Detect which cell encompasses the target text, then output its [x, y] center coordinate. 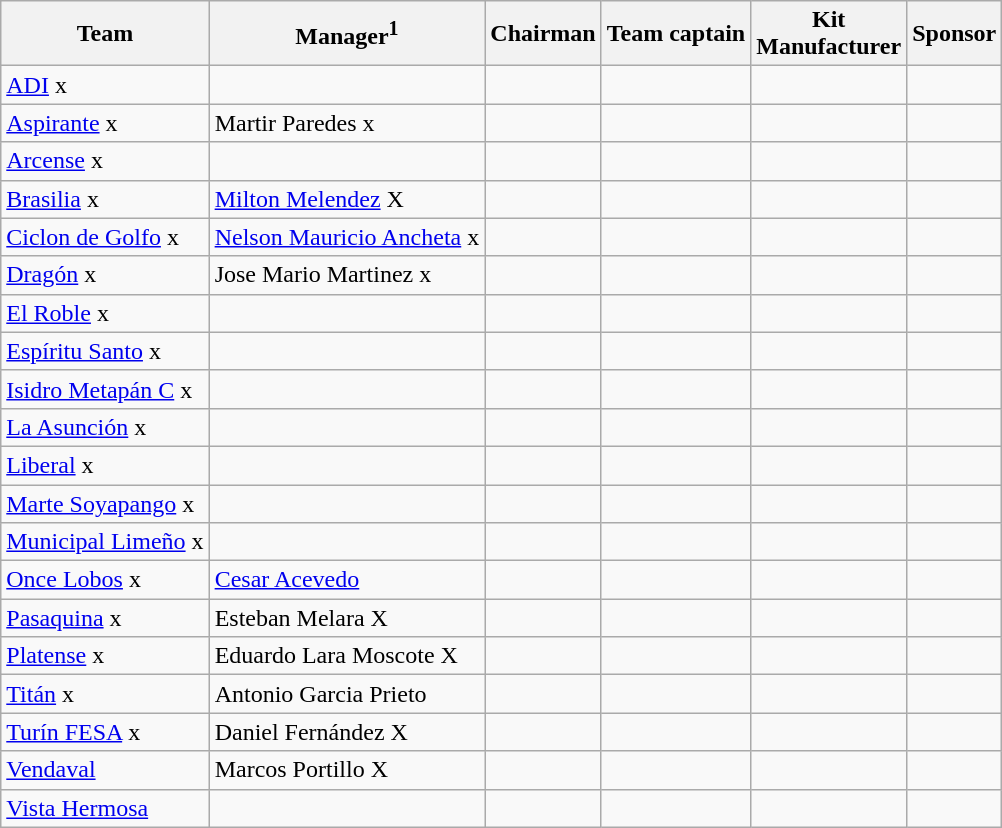
Espíritu Santo x [105, 351]
Turín FESA x [105, 732]
Jose Mario Martinez x [347, 275]
Arcense x [105, 161]
Municipal Limeño x [105, 542]
Antonio Garcia Prieto [347, 694]
Vista Hermosa [105, 808]
Nelson Mauricio Ancheta x [347, 237]
Daniel Fernández X [347, 732]
Liberal x [105, 465]
Sponsor [954, 34]
Aspirante x [105, 123]
Esteban Melara X [347, 618]
Eduardo Lara Moscote X [347, 656]
Team [105, 34]
Ciclon de Golfo x [105, 237]
Isidro Metapán C x [105, 389]
ADI x [105, 85]
Platense x [105, 656]
Chairman [543, 34]
Pasaquina x [105, 618]
Kit Manufacturer [829, 34]
Marcos Portillo X [347, 770]
Vendaval [105, 770]
Cesar Acevedo [347, 580]
Marte Soyapango x [105, 503]
Titán x [105, 694]
Team captain [676, 34]
Manager1 [347, 34]
Once Lobos x [105, 580]
El Roble x [105, 313]
Milton Melendez X [347, 199]
Dragón x [105, 275]
La Asunción x [105, 427]
Martir Paredes x [347, 123]
Brasilia x [105, 199]
